Search for the cell housing the specified text and yield its (x, y) center coordinate. 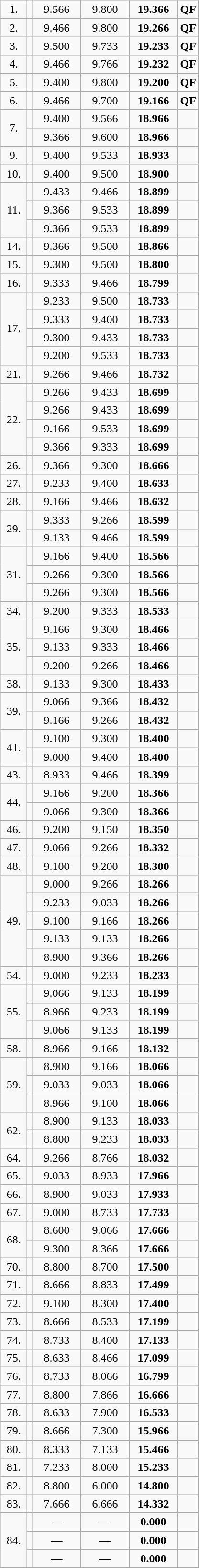
9.700 (105, 101)
18.666 (153, 465)
18.132 (153, 1048)
9.733 (105, 46)
54. (14, 975)
8.700 (105, 1267)
18.350 (153, 830)
7.133 (105, 1449)
18.533 (153, 611)
16.533 (153, 1413)
19.233 (153, 46)
19.366 (153, 10)
18.732 (153, 374)
18.933 (153, 155)
82. (14, 1486)
80. (14, 1449)
44. (14, 802)
78. (14, 1413)
6.000 (105, 1486)
70. (14, 1267)
10. (14, 173)
29. (14, 529)
14. (14, 247)
58. (14, 1048)
7.900 (105, 1413)
7.666 (56, 1504)
8.066 (105, 1376)
77. (14, 1395)
17.933 (153, 1194)
9. (14, 155)
8.833 (105, 1285)
14.332 (153, 1504)
19.266 (153, 28)
64. (14, 1158)
17.500 (153, 1267)
8.533 (105, 1321)
19.232 (153, 64)
18.300 (153, 866)
28. (14, 501)
68. (14, 1240)
8.400 (105, 1340)
18.900 (153, 173)
18.866 (153, 247)
17.966 (153, 1176)
2. (14, 28)
79. (14, 1431)
49. (14, 921)
83. (14, 1504)
15.233 (153, 1467)
19.166 (153, 101)
17.199 (153, 1321)
17.400 (153, 1303)
15.466 (153, 1449)
27. (14, 483)
7. (14, 128)
41. (14, 747)
66. (14, 1194)
8.600 (56, 1230)
18.800 (153, 265)
21. (14, 374)
11. (14, 210)
46. (14, 830)
84. (14, 1540)
73. (14, 1321)
18.633 (153, 483)
7.300 (105, 1431)
6.666 (105, 1504)
8.466 (105, 1358)
16.666 (153, 1395)
16.799 (153, 1376)
39. (14, 711)
7.233 (56, 1467)
43. (14, 775)
18.233 (153, 975)
74. (14, 1340)
19.200 (153, 82)
62. (14, 1130)
76. (14, 1376)
81. (14, 1467)
59. (14, 1084)
4. (14, 64)
17.733 (153, 1212)
31. (14, 575)
65. (14, 1176)
34. (14, 611)
38. (14, 684)
3. (14, 46)
6. (14, 101)
5. (14, 82)
1. (14, 10)
18.799 (153, 283)
15. (14, 265)
72. (14, 1303)
8.366 (105, 1249)
22. (14, 419)
9.766 (105, 64)
8.766 (105, 1158)
18.399 (153, 775)
75. (14, 1358)
18.032 (153, 1158)
71. (14, 1285)
8.333 (56, 1449)
35. (14, 647)
18.632 (153, 501)
47. (14, 848)
7.866 (105, 1395)
26. (14, 465)
9.600 (105, 137)
14.800 (153, 1486)
67. (14, 1212)
8.300 (105, 1303)
8.000 (105, 1467)
18.332 (153, 848)
17. (14, 328)
18.433 (153, 684)
55. (14, 1012)
17.133 (153, 1340)
9.150 (105, 830)
48. (14, 866)
15.966 (153, 1431)
17.499 (153, 1285)
17.099 (153, 1358)
16. (14, 283)
